Detect which cell encompasses the target text, then output its [x, y] center coordinate. 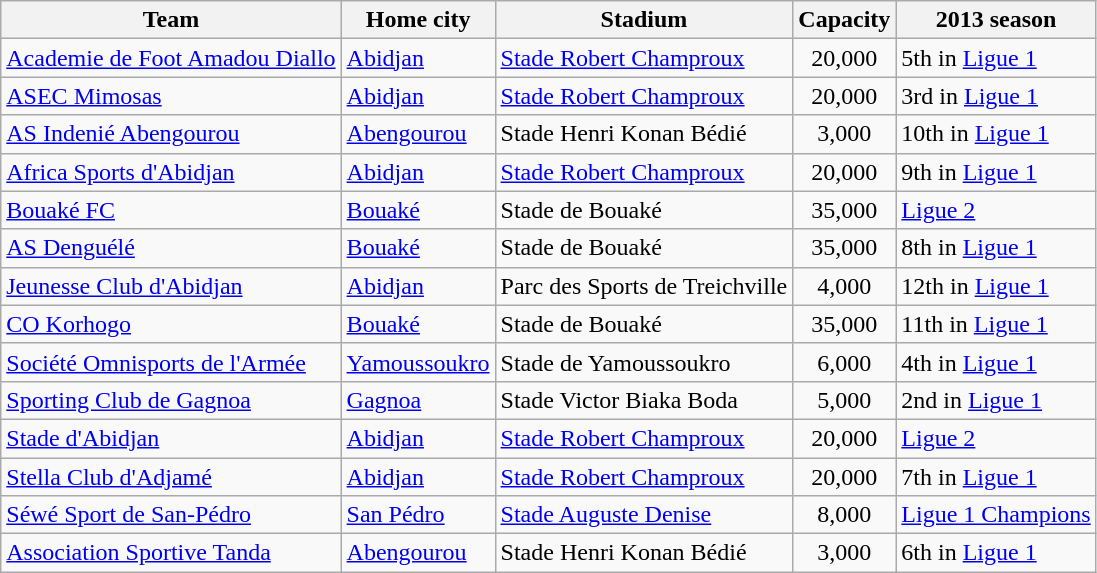
Stade de Yamoussoukro [644, 362]
8,000 [844, 515]
Sporting Club de Gagnoa [171, 400]
Academie de Foot Amadou Diallo [171, 58]
2nd in Ligue 1 [996, 400]
10th in Ligue 1 [996, 134]
Capacity [844, 20]
Stade Auguste Denise [644, 515]
4,000 [844, 286]
Stade d'Abidjan [171, 438]
8th in Ligue 1 [996, 248]
AS Denguélé [171, 248]
Stella Club d'Adjamé [171, 477]
CO Korhogo [171, 324]
6,000 [844, 362]
5th in Ligue 1 [996, 58]
San Pédro [418, 515]
Africa Sports d'Abidjan [171, 172]
Gagnoa [418, 400]
11th in Ligue 1 [996, 324]
Parc des Sports de Treichville [644, 286]
Team [171, 20]
Stadium [644, 20]
Bouaké FC [171, 210]
Jeunesse Club d'Abidjan [171, 286]
Association Sportive Tanda [171, 553]
12th in Ligue 1 [996, 286]
2013 season [996, 20]
Société Omnisports de l'Armée [171, 362]
9th in Ligue 1 [996, 172]
Ligue 1 Champions [996, 515]
4th in Ligue 1 [996, 362]
5,000 [844, 400]
6th in Ligue 1 [996, 553]
ASEC Mimosas [171, 96]
Séwé Sport de San-Pédro [171, 515]
Yamoussoukro [418, 362]
Home city [418, 20]
3rd in Ligue 1 [996, 96]
Stade Victor Biaka Boda [644, 400]
7th in Ligue 1 [996, 477]
AS Indenié Abengourou [171, 134]
